Determine the [x, y] coordinate at the center of the cell enclosing the given text.  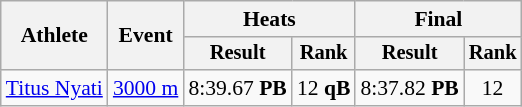
12 [493, 88]
12 qB [324, 88]
Titus Nyati [54, 88]
8:37.82 PB [409, 88]
Final [438, 19]
Athlete [54, 36]
3000 m [146, 88]
Event [146, 36]
Heats [269, 19]
8:39.67 PB [237, 88]
